Extract the [x, y] coordinate from the center of the cell holding the provided text.  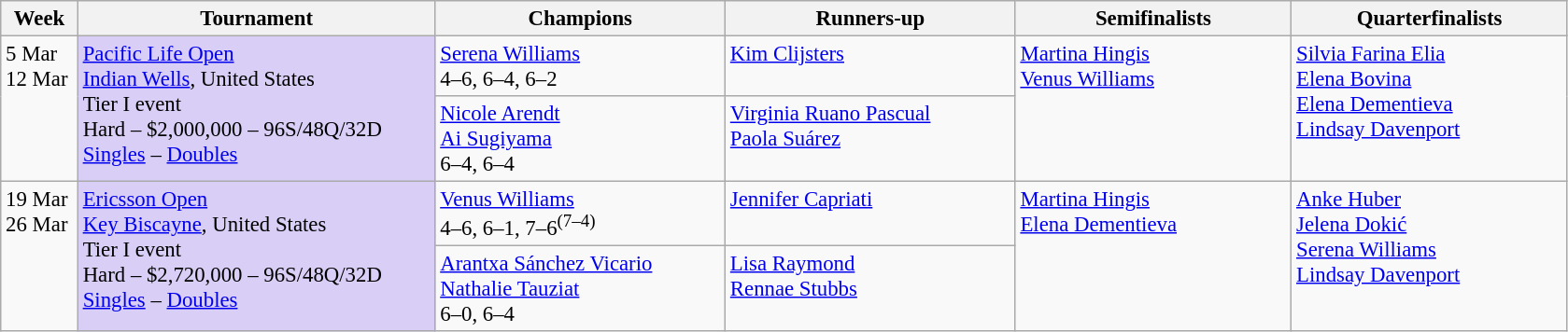
Pacific Life Open Indian Wells, United States Tier I event Hard – $2,000,000 – 96S/48Q/32DSingles – Doubles [256, 109]
Week [39, 19]
Ericsson Open Key Biscayne, United States Tier I event Hard – $2,720,000 – 96S/48Q/32DSingles – Doubles [256, 257]
Lisa Raymond Rennae Stubbs [870, 289]
Martina Hingis Venus Williams [1153, 109]
Champions [581, 19]
Virginia Ruano Pascual Paola Suárez [870, 139]
Kim Clijsters [870, 67]
Venus Williams 4–6, 6–1, 7–6(7–4) [581, 214]
5 Mar12 Mar [39, 109]
Silvia Farina Elia Elena Bovina Elena Dementieva Lindsay Davenport [1430, 109]
Nicole Arendt Ai Sugiyama 6–4, 6–4 [581, 139]
Tournament [256, 19]
Arantxa Sánchez Vicario Nathalie Tauziat 6–0, 6–4 [581, 289]
Runners-up [870, 19]
Jennifer Capriati [870, 214]
Semifinalists [1153, 19]
Quarterfinalists [1430, 19]
19 Mar26 Mar [39, 257]
Serena Williams 4–6, 6–4, 6–2 [581, 67]
Martina Hingis Elena Dementieva [1153, 257]
Anke Huber Jelena Dokić Serena Williams Lindsay Davenport [1430, 257]
